Determine the (x, y) coordinate at the center of the cell enclosing the given text.  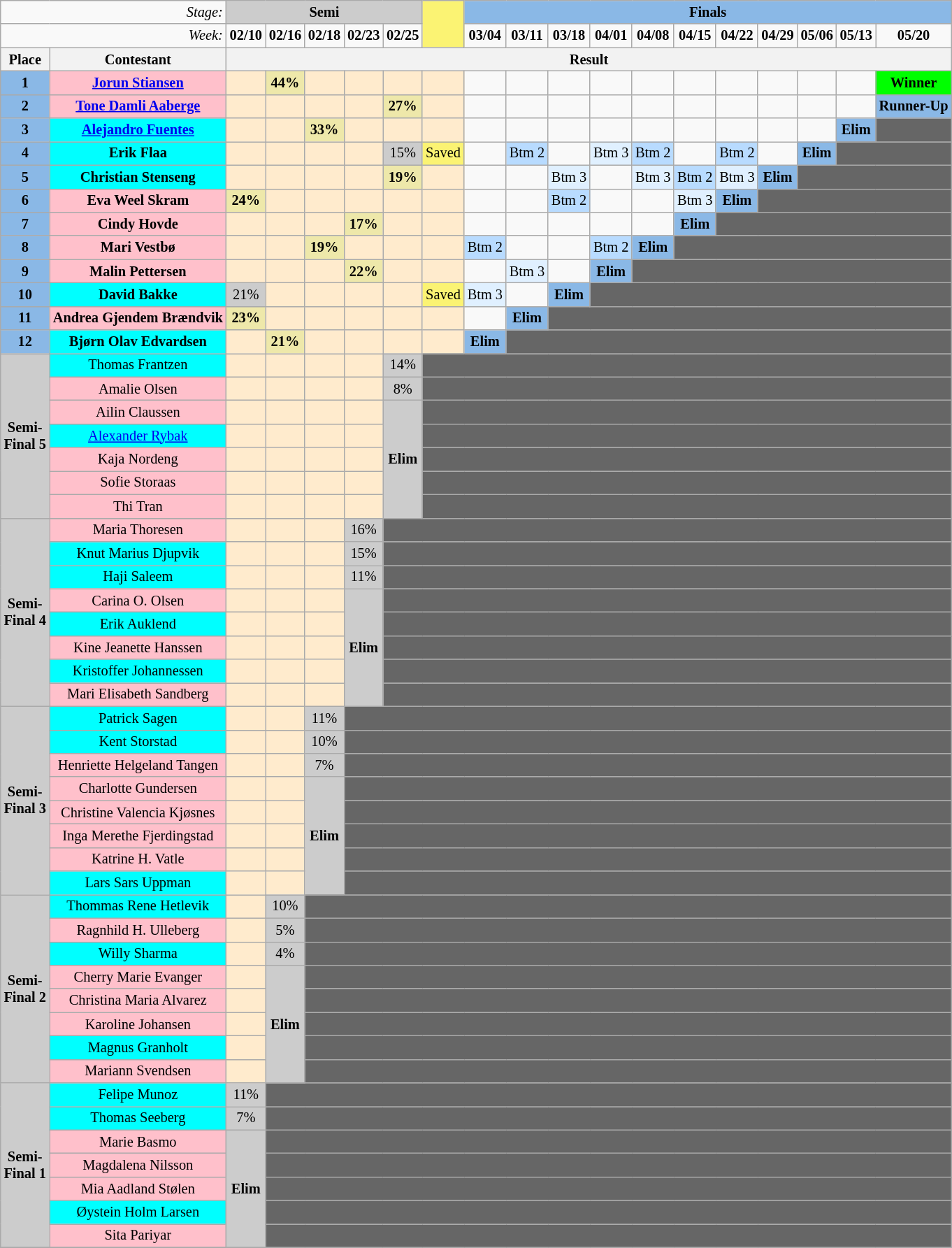
Semi-Final 4 (25, 612)
Sofie Storaas (138, 482)
22% (363, 271)
Øystein Holm Larsen (138, 1212)
04/22 (737, 36)
Magnus Granholt (138, 1047)
Thomas Seeberg (138, 1118)
Cindy Hovde (138, 224)
Lars Sars Uppman (138, 883)
Karoline Johansen (138, 1024)
04/08 (653, 36)
8 (25, 248)
Erik Flaa (138, 153)
Knut Marius Djupvik (138, 553)
Katrine H. Vatle (138, 859)
03/18 (569, 36)
7 (25, 224)
9 (25, 271)
3 (25, 130)
03/11 (527, 36)
Henriette Helgeland Tangen (138, 765)
Eva Weel Skram (138, 201)
Semi-Final 2 (25, 989)
Runner-Up (914, 106)
Christian Stenseng (138, 177)
Kent Storstad (138, 742)
Mari Vestbø (138, 248)
Thomas Frantzen (138, 365)
4% (285, 954)
Alejandro Fuentes (138, 130)
16% (363, 530)
5% (285, 930)
Carina O. Olsen (138, 601)
Stage: (113, 12)
02/16 (285, 36)
05/13 (856, 36)
Erik Auklend (138, 624)
Semi-Final 1 (25, 1165)
02/10 (246, 36)
04/29 (777, 36)
Mari Elisabeth Sandberg (138, 694)
Amalie Olsen (138, 389)
Thi Tran (138, 506)
33% (324, 130)
Kine Jeanette Hanssen (138, 647)
Ailin Claussen (138, 412)
10 (25, 294)
Result (589, 59)
David Bakke (138, 294)
Semi-Final 5 (25, 436)
Charlotte Gundersen (138, 789)
Maria Thoresen (138, 530)
Inga Merethe Fjerdingstad (138, 835)
Haji Saleem (138, 577)
Place (25, 59)
Week: (113, 36)
8% (403, 389)
Thommas Rene Hetlevik (138, 906)
17% (363, 224)
Magdalena Nilsson (138, 1165)
2 (25, 106)
Alexander Rybak (138, 436)
Mia Aadland Stølen (138, 1189)
Andrea Gjendem Brændvik (138, 318)
Sita Pariyar (138, 1235)
Patrick Sagen (138, 718)
Willy Sharma (138, 954)
4 (25, 153)
24% (246, 201)
Ragnhild H. Ulleberg (138, 930)
02/23 (363, 36)
05/06 (817, 36)
12 (25, 342)
Mariann Svendsen (138, 1071)
Bjørn Olav Edvardsen (138, 342)
Christine Valencia Kjøsnes (138, 812)
23% (246, 318)
04/15 (695, 36)
Christina Maria Alvarez (138, 1000)
Finals (708, 12)
Kristoffer Johannessen (138, 671)
Malin Pettersen (138, 271)
Felipe Munoz (138, 1095)
Contestant (138, 59)
02/25 (403, 36)
6 (25, 201)
03/04 (485, 36)
02/18 (324, 36)
Tone Damli Aaberge (138, 106)
Semi (324, 12)
1 (25, 83)
27% (403, 106)
14% (403, 365)
05/20 (914, 36)
Cherry Marie Evanger (138, 977)
44% (285, 83)
Kaja Nordeng (138, 459)
11 (25, 318)
Marie Basmo (138, 1142)
04/01 (611, 36)
Jorun Stiansen (138, 83)
Semi-Final 3 (25, 800)
5 (25, 177)
Winner (914, 83)
